Find where the given text appears and provide that cell's center as [X, Y] coordinate. 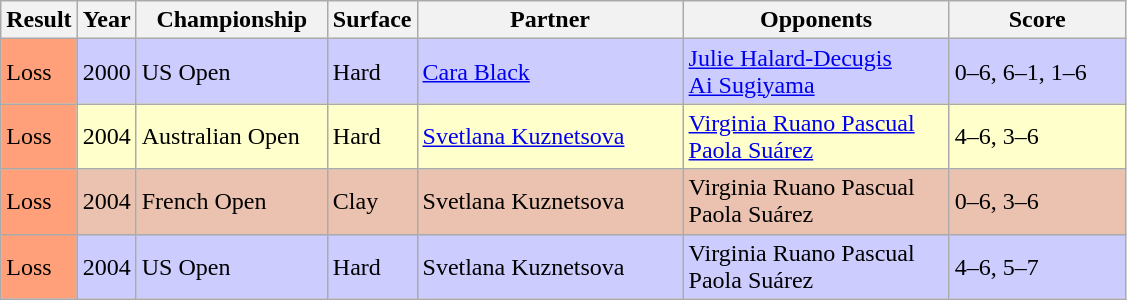
Opponents [816, 20]
0–6, 6–1, 1–6 [1037, 72]
Clay [372, 202]
Australian Open [232, 136]
0–6, 3–6 [1037, 202]
Julie Halard-Decugis Ai Sugiyama [816, 72]
French Open [232, 202]
4–6, 5–7 [1037, 266]
Year [106, 20]
Result [39, 20]
Score [1037, 20]
Surface [372, 20]
Cara Black [550, 72]
Championship [232, 20]
Partner [550, 20]
4–6, 3–6 [1037, 136]
2000 [106, 72]
